Capture the cell that displays the provided text and extract its [X, Y] central coordinate. 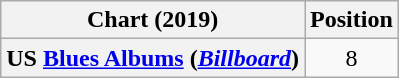
8 [352, 58]
US Blues Albums (Billboard) [153, 58]
Position [352, 20]
Chart (2019) [153, 20]
